Return the (x, y) coordinate for the center point of the cell that contains the specified text.  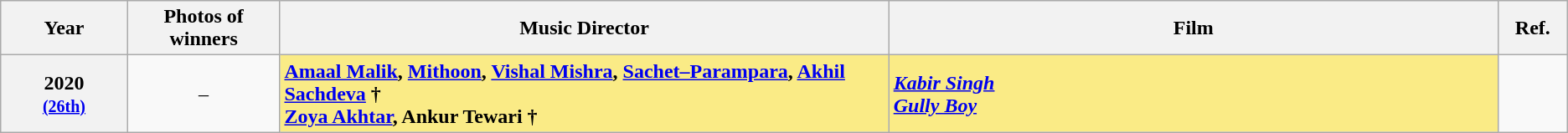
Amaal Malik, Mithoon, Vishal Mishra, Sachet–Parampara, Akhil Sachdeva †Zoya Akhtar, Ankur Tewari † (585, 94)
Ref. (1533, 28)
2020 (26th) (64, 94)
Kabir SinghGully Boy (1193, 94)
Music Director (585, 28)
Film (1193, 28)
Year (64, 28)
– (204, 94)
Photos of winners (204, 28)
